Search for the cell housing the specified text and yield its [x, y] center coordinate. 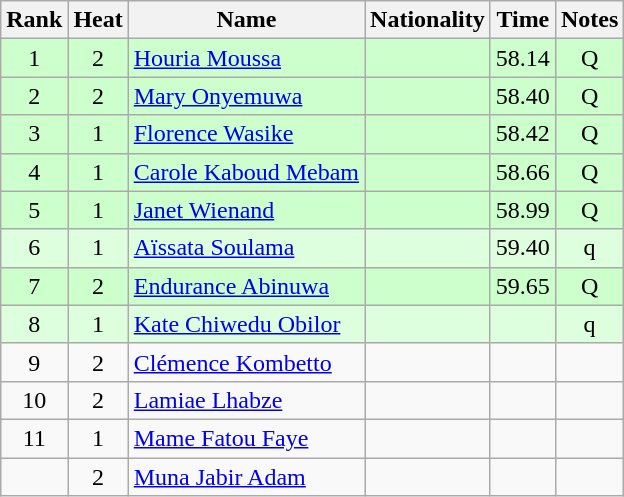
Mame Fatou Faye [246, 438]
Endurance Abinuwa [246, 286]
3 [34, 134]
Houria Moussa [246, 58]
Rank [34, 20]
Muna Jabir Adam [246, 477]
Name [246, 20]
58.14 [522, 58]
Kate Chiwedu Obilor [246, 324]
5 [34, 210]
7 [34, 286]
58.40 [522, 96]
Janet Wienand [246, 210]
8 [34, 324]
59.40 [522, 248]
Nationality [428, 20]
58.42 [522, 134]
Florence Wasike [246, 134]
9 [34, 362]
4 [34, 172]
59.65 [522, 286]
58.99 [522, 210]
Notes [589, 20]
Heat [98, 20]
Lamiae Lhabze [246, 400]
Clémence Kombetto [246, 362]
Aïssata Soulama [246, 248]
Mary Onyemuwa [246, 96]
11 [34, 438]
6 [34, 248]
Time [522, 20]
Carole Kaboud Mebam [246, 172]
10 [34, 400]
58.66 [522, 172]
